From the cell containing the given text, extract its center point as (x, y) coordinate. 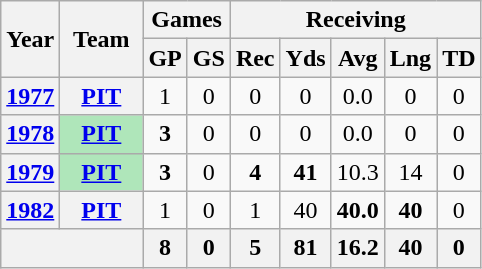
14 (410, 172)
Games (186, 20)
1982 (30, 210)
4 (255, 172)
10.3 (358, 172)
GP (165, 58)
5 (255, 248)
Lng (410, 58)
Avg (358, 58)
Year (30, 39)
GS (208, 58)
Team (102, 39)
1978 (30, 134)
8 (165, 248)
Rec (255, 58)
41 (306, 172)
1979 (30, 172)
1977 (30, 96)
Yds (306, 58)
40.0 (358, 210)
Receiving (356, 20)
81 (306, 248)
TD (459, 58)
16.2 (358, 248)
